Detect which cell encompasses the target text, then output its (X, Y) center coordinate. 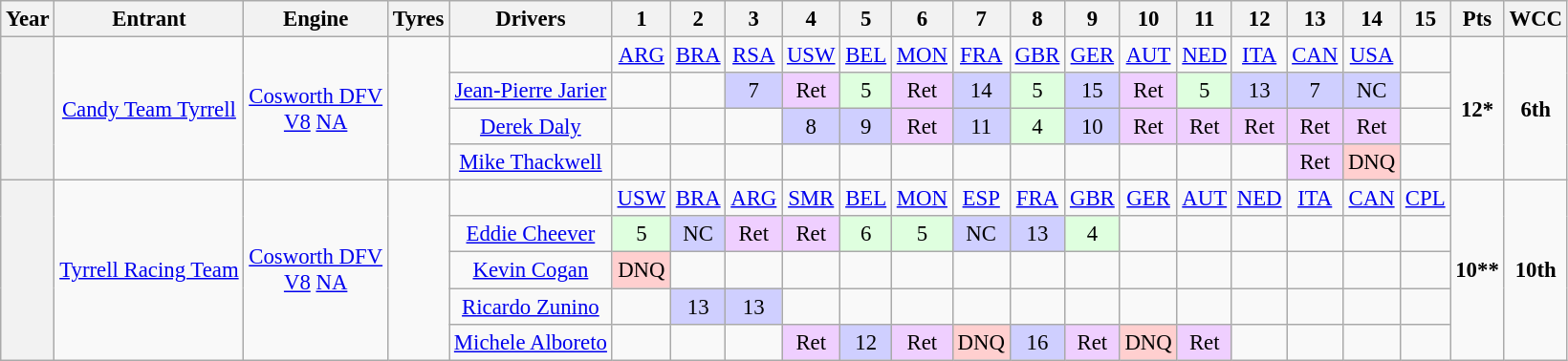
12* (1477, 109)
Drivers (532, 19)
Mike Thackwell (532, 162)
RSA (753, 55)
Tyrrell Racing Team (149, 270)
10th (1535, 270)
16 (1036, 342)
Entrant (149, 19)
Ricardo Zunino (532, 307)
SMR (811, 199)
Candy Team Tyrrell (149, 109)
USA (1372, 55)
CPL (1426, 199)
Eddie Cheever (532, 234)
Michele Alboreto (532, 342)
3 (753, 19)
1 (641, 19)
Derek Daly (532, 127)
6th (1535, 109)
Jean-Pierre Jarier (532, 91)
Pts (1477, 19)
Engine (316, 19)
Kevin Cogan (532, 270)
WCC (1535, 19)
Year (28, 19)
2 (698, 19)
ESP (981, 199)
10** (1477, 270)
Tyres (418, 19)
